Capture the cell that displays the provided text and extract its [x, y] central coordinate. 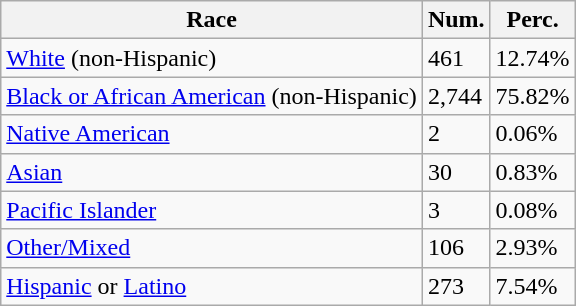
273 [456, 286]
0.06% [532, 134]
Other/Mixed [212, 248]
2,744 [456, 96]
7.54% [532, 286]
Perc. [532, 20]
Asian [212, 172]
3 [456, 210]
Black or African American (non-Hispanic) [212, 96]
Num. [456, 20]
White (non-Hispanic) [212, 58]
75.82% [532, 96]
461 [456, 58]
Native American [212, 134]
106 [456, 248]
2.93% [532, 248]
2 [456, 134]
0.08% [532, 210]
0.83% [532, 172]
12.74% [532, 58]
Race [212, 20]
30 [456, 172]
Pacific Islander [212, 210]
Hispanic or Latino [212, 286]
